Output the (x, y) coordinate of the center of the cell containing the given text.  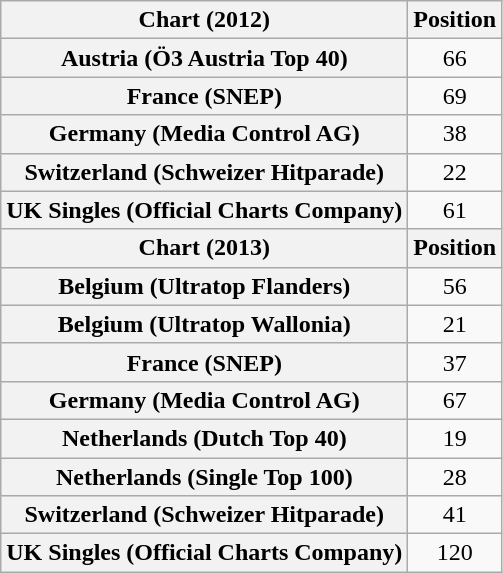
22 (455, 172)
61 (455, 210)
56 (455, 286)
38 (455, 134)
69 (455, 96)
Chart (2013) (204, 248)
21 (455, 324)
66 (455, 58)
41 (455, 515)
67 (455, 400)
28 (455, 477)
19 (455, 438)
Chart (2012) (204, 20)
Belgium (Ultratop Wallonia) (204, 324)
Belgium (Ultratop Flanders) (204, 286)
Netherlands (Single Top 100) (204, 477)
Netherlands (Dutch Top 40) (204, 438)
Austria (Ö3 Austria Top 40) (204, 58)
37 (455, 362)
120 (455, 553)
